Capture the cell that displays the provided text and extract its (X, Y) central coordinate. 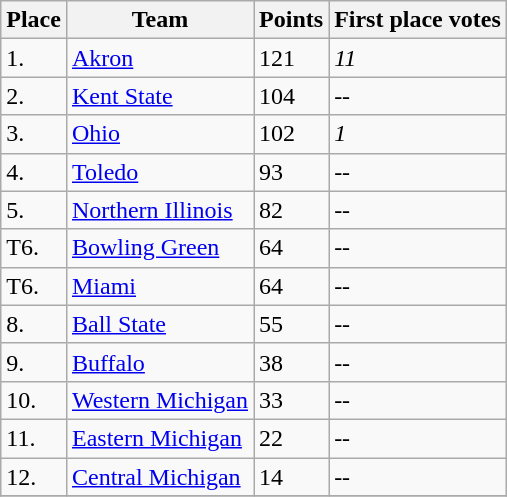
Akron (160, 58)
22 (292, 438)
Ball State (160, 324)
2. (34, 96)
1. (34, 58)
14 (292, 477)
Place (34, 20)
Toledo (160, 172)
3. (34, 134)
12. (34, 477)
Central Michigan (160, 477)
102 (292, 134)
Points (292, 20)
Eastern Michigan (160, 438)
Northern Illinois (160, 210)
Ohio (160, 134)
Bowling Green (160, 248)
11 (418, 58)
Buffalo (160, 362)
First place votes (418, 20)
Kent State (160, 96)
Miami (160, 286)
93 (292, 172)
121 (292, 58)
82 (292, 210)
Western Michigan (160, 400)
1 (418, 134)
4. (34, 172)
10. (34, 400)
9. (34, 362)
8. (34, 324)
33 (292, 400)
55 (292, 324)
11. (34, 438)
104 (292, 96)
5. (34, 210)
Team (160, 20)
38 (292, 362)
